For the text-containing cell, return its midpoint in [X, Y] coordinate format. 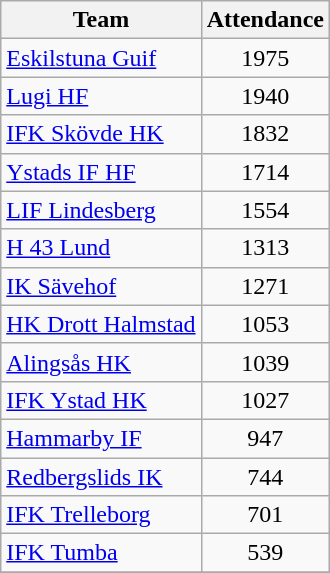
1975 [265, 58]
744 [265, 477]
701 [265, 515]
Attendance [265, 20]
Alingsås HK [101, 362]
Eskilstuna Guif [101, 58]
Ystads IF HF [101, 172]
947 [265, 438]
1053 [265, 324]
IK Sävehof [101, 286]
1313 [265, 248]
IFK Tumba [101, 553]
1027 [265, 400]
LIF Lindesberg [101, 210]
539 [265, 553]
Team [101, 20]
Lugi HF [101, 96]
1039 [265, 362]
1554 [265, 210]
1832 [265, 134]
H 43 Lund [101, 248]
HK Drott Halmstad [101, 324]
Redbergslids IK [101, 477]
IFK Ystad HK [101, 400]
IFK Trelleborg [101, 515]
1940 [265, 96]
IFK Skövde HK [101, 134]
1271 [265, 286]
1714 [265, 172]
Hammarby IF [101, 438]
